Locate the cell with the specified text and output its (x, y) center coordinate. 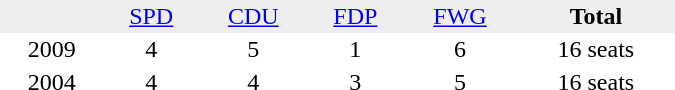
CDU (253, 16)
6 (460, 50)
FWG (460, 16)
SPD (151, 16)
2009 (52, 50)
16 seats (596, 50)
FDP (355, 16)
Total (596, 16)
1 (355, 50)
5 (253, 50)
4 (151, 50)
